Determine the (x, y) coordinate at the center of the cell enclosing the given text.  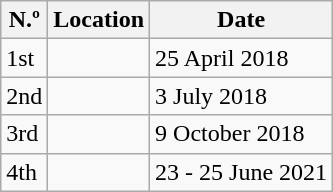
N.º (24, 20)
3 July 2018 (242, 96)
23 - 25 June 2021 (242, 172)
9 October 2018 (242, 134)
Date (242, 20)
25 April 2018 (242, 58)
Location (99, 20)
2nd (24, 96)
3rd (24, 134)
1st (24, 58)
4th (24, 172)
